Extract the (X, Y) coordinate from the center of the cell holding the provided text.  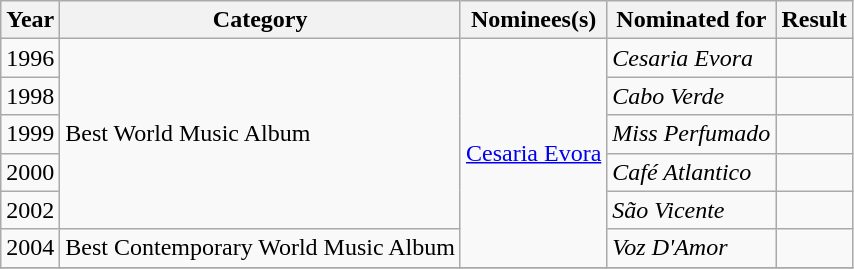
1996 (30, 58)
2004 (30, 248)
2002 (30, 210)
Nominees(s) (533, 20)
Best Contemporary World Music Album (260, 248)
Year (30, 20)
São Vicente (692, 210)
1999 (30, 134)
Café Atlantico (692, 172)
1998 (30, 96)
Result (814, 20)
Cabo Verde (692, 96)
Nominated for (692, 20)
2000 (30, 172)
Miss Perfumado (692, 134)
Voz D'Amor (692, 248)
Category (260, 20)
Best World Music Album (260, 134)
